Find where the given text appears and provide that cell's center as (X, Y) coordinate. 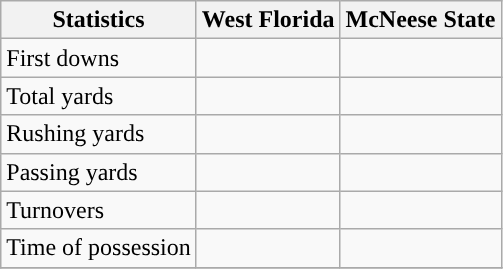
Total yards (99, 96)
Passing yards (99, 172)
Time of possession (99, 248)
Statistics (99, 20)
West Florida (268, 20)
First downs (99, 58)
McNeese State (420, 20)
Turnovers (99, 210)
Rushing yards (99, 134)
